Extract the [x, y] coordinate from the center of the cell holding the provided text.  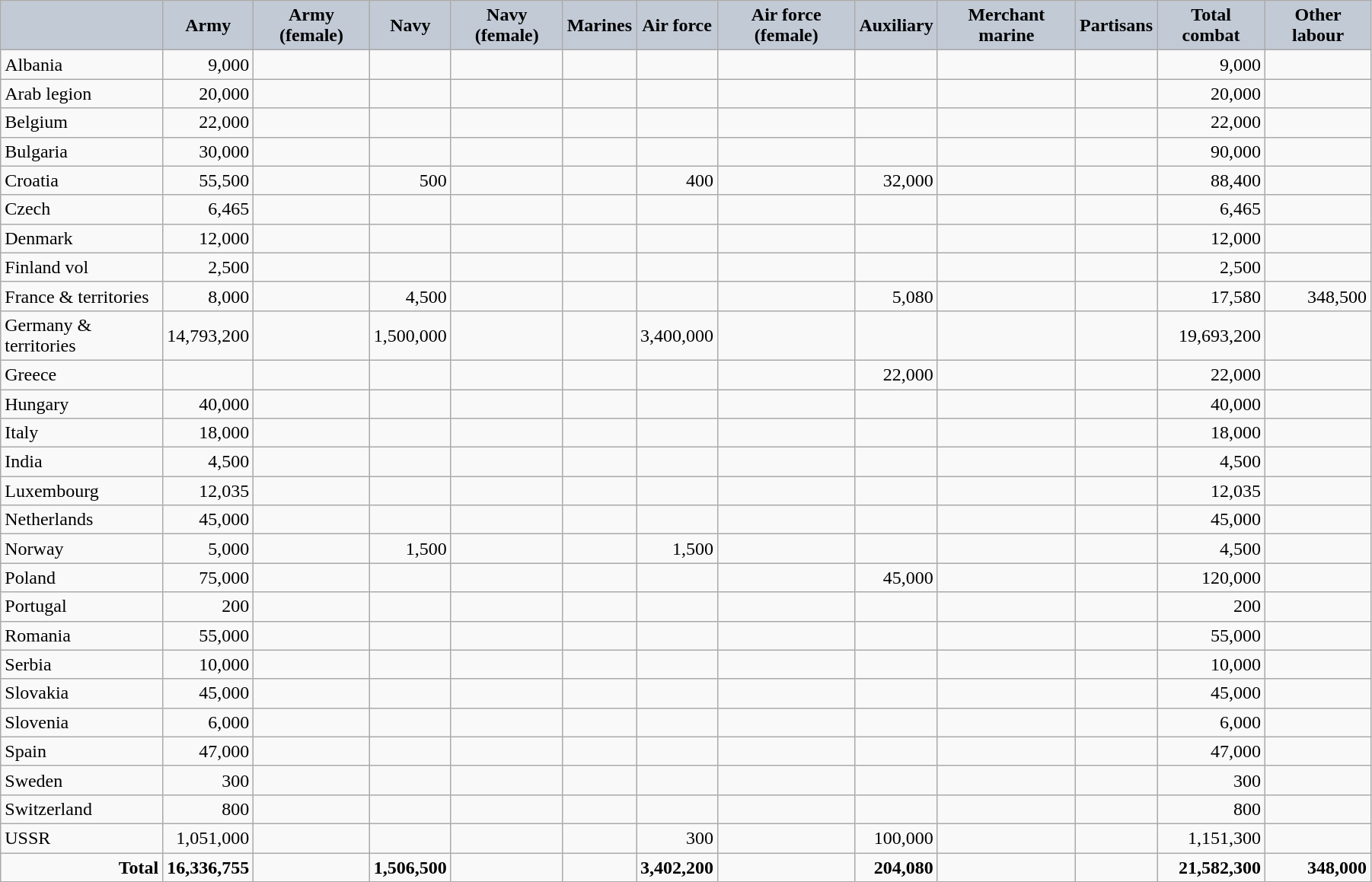
Marines [599, 26]
30,000 [209, 151]
USSR [82, 838]
348,500 [1319, 296]
55,500 [209, 180]
400 [678, 180]
500 [410, 180]
Croatia [82, 180]
21,582,300 [1211, 867]
348,000 [1319, 867]
1,500,000 [410, 335]
Romania [82, 635]
Hungary [82, 404]
Belgium [82, 123]
Slovenia [82, 722]
14,793,200 [209, 335]
16,336,755 [209, 867]
Slovakia [82, 693]
1,506,500 [410, 867]
Netherlands [82, 520]
Luxembourg [82, 491]
Poland [82, 578]
Other labour [1319, 26]
3,400,000 [678, 335]
8,000 [209, 296]
India [82, 462]
Germany & territories [82, 335]
120,000 [1211, 578]
1,051,000 [209, 838]
5,080 [896, 296]
5,000 [209, 549]
88,400 [1211, 180]
Portugal [82, 607]
Denmark [82, 238]
Czech [82, 209]
32,000 [896, 180]
Air force (female) [787, 26]
Auxiliary [896, 26]
Merchant marine [1007, 26]
75,000 [209, 578]
204,080 [896, 867]
Greece [82, 374]
France & territories [82, 296]
Total [82, 867]
Partisans [1116, 26]
Spain [82, 751]
Arab legion [82, 94]
Total combat [1211, 26]
Army (female) [312, 26]
Italy [82, 433]
19,693,200 [1211, 335]
17,580 [1211, 296]
Army [209, 26]
3,402,200 [678, 867]
Norway [82, 549]
Switzerland [82, 809]
Bulgaria [82, 151]
Navy (female) [507, 26]
Serbia [82, 664]
Albania [82, 65]
1,151,300 [1211, 838]
Finland vol [82, 267]
Air force [678, 26]
Navy [410, 26]
90,000 [1211, 151]
Sweden [82, 780]
100,000 [896, 838]
